Output the [X, Y] coordinate of the center of the cell containing the given text.  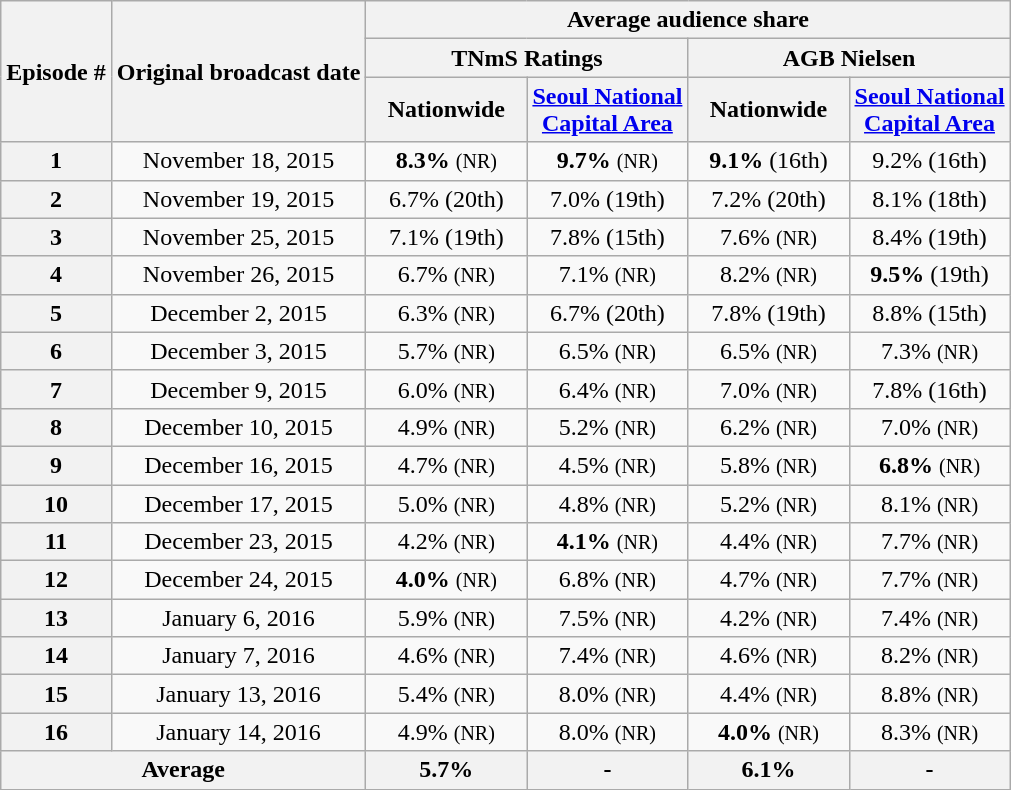
4.8% (NR) [608, 503]
5.7% [446, 770]
5.9% (NR) [446, 618]
3 [56, 237]
5 [56, 313]
December 23, 2015 [238, 542]
5.4% (NR) [446, 694]
2 [56, 199]
8.4% (19th) [930, 237]
1 [56, 161]
December 3, 2015 [238, 351]
6.0% (NR) [446, 389]
9.7% (NR) [608, 161]
7.0% (19th) [608, 199]
9 [56, 465]
7.1% (NR) [608, 275]
4.1% (NR) [608, 542]
9.5% (19th) [930, 275]
7.1% (19th) [446, 237]
9.2% (16th) [930, 161]
7.6% (NR) [768, 237]
December 9, 2015 [238, 389]
November 19, 2015 [238, 199]
January 7, 2016 [238, 656]
7.3% (NR) [930, 351]
6.7% (NR) [446, 275]
6.1% [768, 770]
16 [56, 732]
14 [56, 656]
January 6, 2016 [238, 618]
8.8% (NR) [930, 694]
10 [56, 503]
7.8% (16th) [930, 389]
Average audience share [688, 20]
December 10, 2015 [238, 427]
8.1% (18th) [930, 199]
December 2, 2015 [238, 313]
8.1% (NR) [930, 503]
November 18, 2015 [238, 161]
December 16, 2015 [238, 465]
6.3% (NR) [446, 313]
6 [56, 351]
7.8% (15th) [608, 237]
11 [56, 542]
4.5% (NR) [608, 465]
13 [56, 618]
7.5% (NR) [608, 618]
5.0% (NR) [446, 503]
9.1% (16th) [768, 161]
Episode # [56, 72]
6.4% (NR) [608, 389]
December 24, 2015 [238, 580]
TNmS Ratings [527, 58]
8.8% (15th) [930, 313]
Average [184, 770]
6.2% (NR) [768, 427]
November 26, 2015 [238, 275]
8 [56, 427]
January 14, 2016 [238, 732]
5.7% (NR) [446, 351]
January 13, 2016 [238, 694]
Original broadcast date [238, 72]
7.2% (20th) [768, 199]
7 [56, 389]
12 [56, 580]
7.8% (19th) [768, 313]
5.8% (NR) [768, 465]
November 25, 2015 [238, 237]
15 [56, 694]
4 [56, 275]
December 17, 2015 [238, 503]
AGB Nielsen [849, 58]
